Provide the [x, y] coordinate of the cell's center where the given text is located.  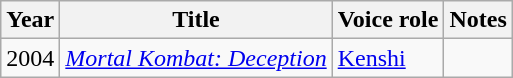
Voice role [388, 20]
Notes [478, 20]
2004 [30, 58]
Year [30, 20]
Kenshi [388, 58]
Title [196, 20]
Mortal Kombat: Deception [196, 58]
